Pinpoint the cell where the given text exists, returning its (X, Y) midpoint coordinate. 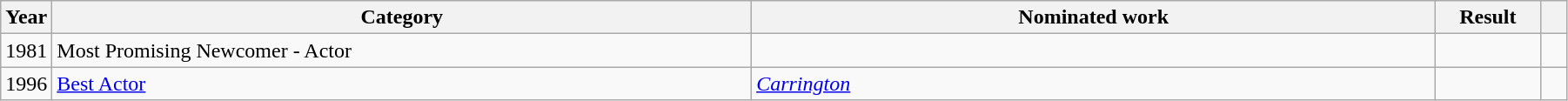
Year (26, 17)
1996 (26, 84)
Category (402, 17)
Result (1488, 17)
Most Promising Newcomer - Actor (402, 50)
Carrington (1094, 84)
Best Actor (402, 84)
1981 (26, 50)
Nominated work (1094, 17)
